Pinpoint the cell where the given text exists, returning its (x, y) midpoint coordinate. 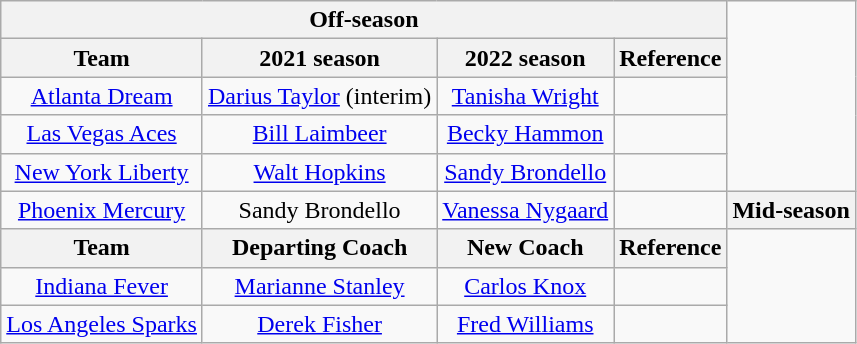
Marianne Stanley (319, 286)
Darius Taylor (interim) (319, 96)
Indiana Fever (102, 286)
Mid-season (791, 210)
Los Angeles Sparks (102, 324)
Carlos Knox (526, 286)
New York Liberty (102, 172)
Bill Laimbeer (319, 134)
Becky Hammon (526, 134)
Vanessa Nygaard (526, 210)
Phoenix Mercury (102, 210)
Atlanta Dream (102, 96)
Tanisha Wright (526, 96)
Derek Fisher (319, 324)
2022 season (526, 58)
Las Vegas Aces (102, 134)
Off-season (364, 20)
2021 season (319, 58)
Fred Williams (526, 324)
Walt Hopkins (319, 172)
Departing Coach (319, 248)
New Coach (526, 248)
